Pinpoint the cell where the given text exists, returning its [x, y] midpoint coordinate. 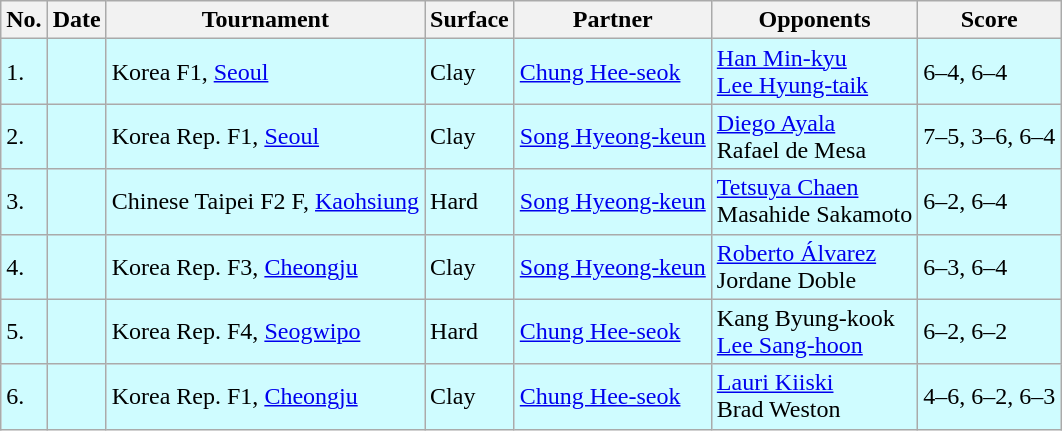
Partner [612, 20]
6–4, 6–4 [990, 72]
Diego Ayala Rafael de Mesa [814, 136]
Roberto Álvarez Jordane Doble [814, 266]
Tetsuya Chaen Masahide Sakamoto [814, 202]
4. [24, 266]
Date [76, 20]
Tournament [265, 20]
Korea Rep. F1, Cheongju [265, 396]
7–5, 3–6, 6–4 [990, 136]
6. [24, 396]
3. [24, 202]
6–2, 6–2 [990, 332]
Opponents [814, 20]
4–6, 6–2, 6–3 [990, 396]
6–3, 6–4 [990, 266]
Kang Byung-kook Lee Sang-hoon [814, 332]
Score [990, 20]
Korea Rep. F4, Seogwipo [265, 332]
Korea F1, Seoul [265, 72]
5. [24, 332]
Korea Rep. F3, Cheongju [265, 266]
Korea Rep. F1, Seoul [265, 136]
Surface [470, 20]
6–2, 6–4 [990, 202]
1. [24, 72]
Lauri Kiiski Brad Weston [814, 396]
No. [24, 20]
2. [24, 136]
Han Min-kyu Lee Hyung-taik [814, 72]
Chinese Taipei F2 F, Kaohsiung [265, 202]
